Output the [X, Y] coordinate of the center of the cell containing the given text.  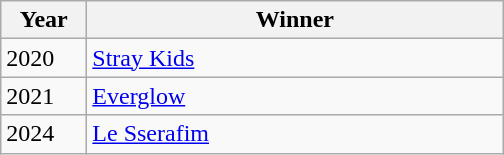
Year [44, 20]
Stray Kids [295, 58]
2021 [44, 96]
Winner [295, 20]
Everglow [295, 96]
2020 [44, 58]
Le Sserafim [295, 134]
2024 [44, 134]
